Capture the cell that displays the provided text and extract its (x, y) central coordinate. 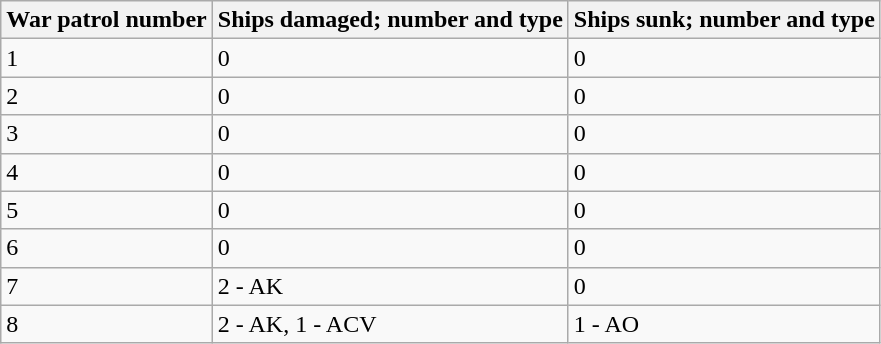
1 (107, 58)
5 (107, 210)
1 - AO (724, 324)
2 - AK (390, 286)
Ships damaged; number and type (390, 20)
7 (107, 286)
2 (107, 96)
War patrol number (107, 20)
4 (107, 172)
6 (107, 248)
Ships sunk; number and type (724, 20)
8 (107, 324)
3 (107, 134)
2 - AK, 1 - ACV (390, 324)
